From the cell containing the given text, extract its center point as (x, y) coordinate. 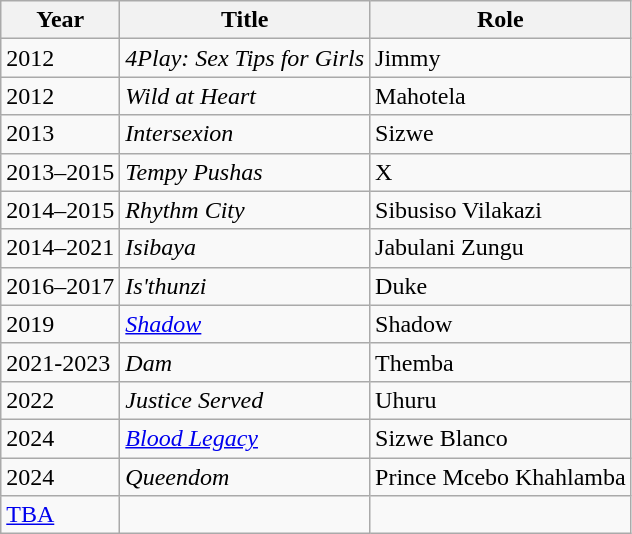
Title (245, 20)
2013–2015 (60, 172)
Themba (501, 362)
Jimmy (501, 58)
2016–2017 (60, 286)
Duke (501, 286)
Justice Served (245, 400)
2021-2023 (60, 362)
X (501, 172)
Mahotela (501, 96)
Intersexion (245, 134)
Isibaya (245, 248)
Sizwe (501, 134)
Prince Mcebo Khahlamba (501, 477)
Sibusiso Vilakazi (501, 210)
Is'thunzi (245, 286)
TBA (60, 515)
2014–2021 (60, 248)
2014–2015 (60, 210)
Year (60, 20)
Role (501, 20)
Queendom (245, 477)
Sizwe Blanco (501, 438)
Dam (245, 362)
2019 (60, 324)
Blood Legacy (245, 438)
Jabulani Zungu (501, 248)
4Play: Sex Tips for Girls (245, 58)
2022 (60, 400)
Uhuru (501, 400)
Rhythm City (245, 210)
Wild at Heart (245, 96)
2013 (60, 134)
Tempy Pushas (245, 172)
